Pinpoint the cell where the given text exists, returning its [X, Y] midpoint coordinate. 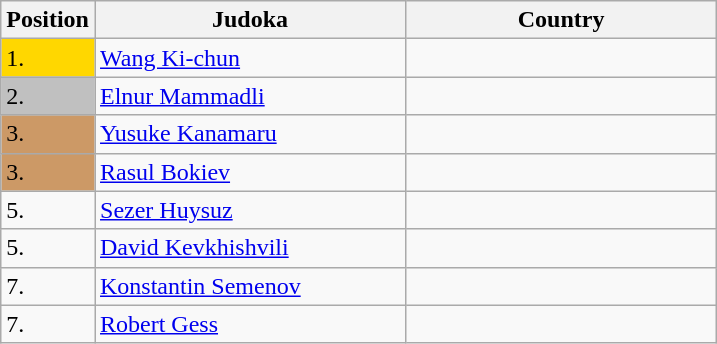
2. [48, 96]
David Kevkhishvili [250, 248]
1. [48, 58]
Konstantin Semenov [250, 286]
Wang Ki-chun [250, 58]
Rasul Bokiev [250, 172]
Yusuke Kanamaru [250, 134]
Elnur Mammadli [250, 96]
Country [562, 20]
Robert Gess [250, 324]
Judoka [250, 20]
Sezer Huysuz [250, 210]
Position [48, 20]
